Locate the cell with the specified text and output its (x, y) center coordinate. 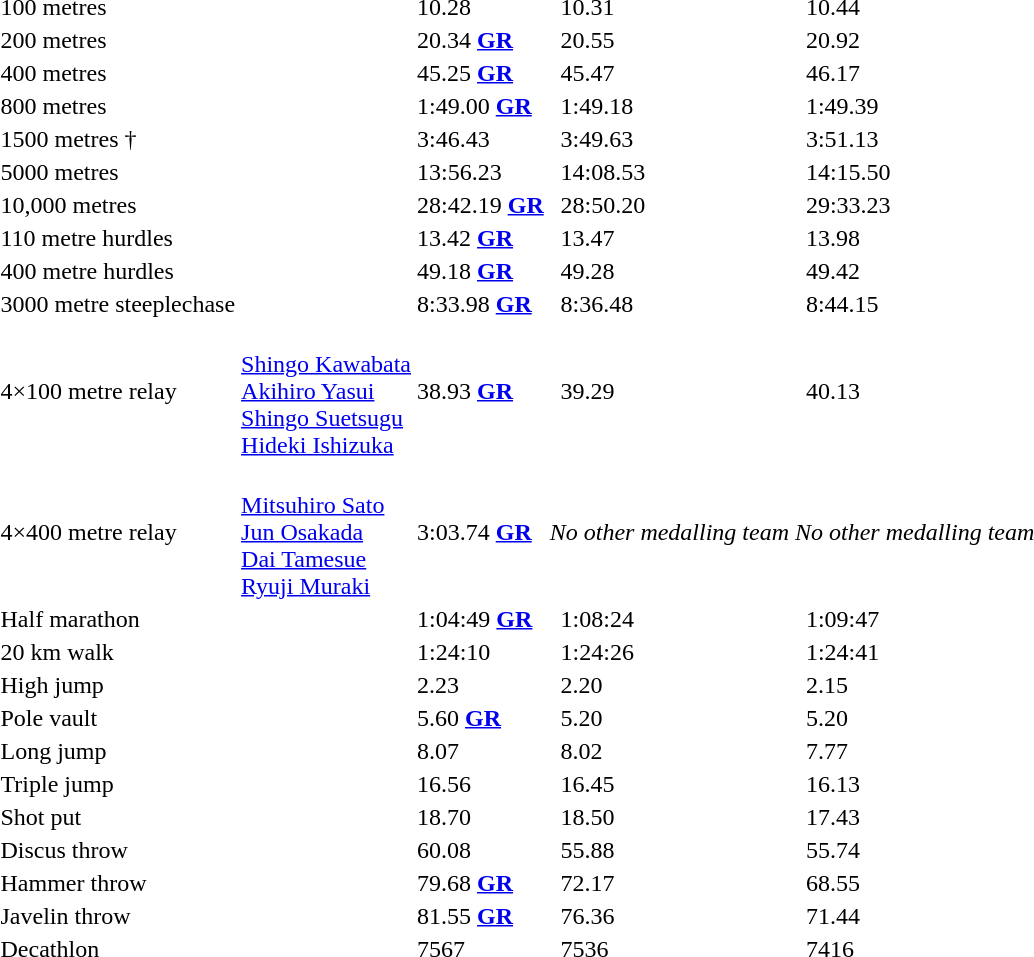
8.02 (674, 751)
3:46.43 (481, 139)
38.93 GR (481, 391)
8:36.48 (674, 304)
2.23 (481, 685)
1:49.00 GR (481, 106)
1:24:26 (674, 652)
3:03.74 GR (481, 532)
14:08.53 (674, 172)
2.20 (674, 685)
72.17 (674, 883)
16.56 (481, 784)
79.68 GR (481, 883)
8:33.98 GR (481, 304)
76.36 (674, 916)
1:04:49 GR (481, 619)
8.07 (481, 751)
45.47 (674, 73)
49.18 GR (481, 271)
1:24:10 (481, 652)
1:49.18 (674, 106)
No other medalling team (669, 532)
55.88 (674, 850)
18.50 (674, 817)
28:50.20 (674, 205)
39.29 (674, 391)
Shingo KawabataAkihiro YasuiShingo SuetsuguHideki Ishizuka (326, 391)
5.20 (674, 718)
16.45 (674, 784)
81.55 GR (481, 916)
45.25 GR (481, 73)
28:42.19 GR (481, 205)
1:08:24 (674, 619)
49.28 (674, 271)
13:56.23 (481, 172)
18.70 (481, 817)
60.08 (481, 850)
5.60 GR (481, 718)
13.47 (674, 238)
20.34 GR (481, 40)
13.42 GR (481, 238)
3:49.63 (674, 139)
20.55 (674, 40)
Mitsuhiro SatoJun OsakadaDai TamesueRyuji Muraki (326, 532)
